Capture the cell that displays the provided text and extract its [x, y] central coordinate. 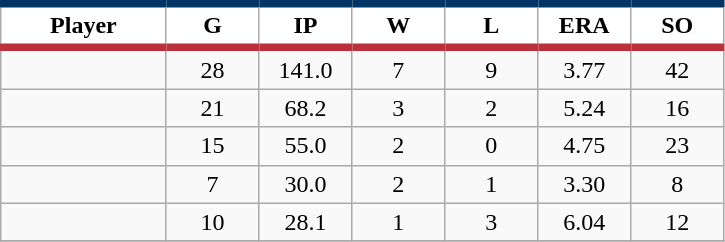
23 [678, 146]
4.75 [584, 146]
15 [212, 146]
30.0 [306, 184]
5.24 [584, 108]
21 [212, 108]
10 [212, 222]
141.0 [306, 68]
3.77 [584, 68]
55.0 [306, 146]
ERA [584, 26]
12 [678, 222]
28 [212, 68]
68.2 [306, 108]
8 [678, 184]
3.30 [584, 184]
42 [678, 68]
L [492, 26]
16 [678, 108]
G [212, 26]
W [398, 26]
28.1 [306, 222]
Player [84, 26]
9 [492, 68]
6.04 [584, 222]
SO [678, 26]
IP [306, 26]
0 [492, 146]
